Find where the given text appears and provide that cell's center as (X, Y) coordinate. 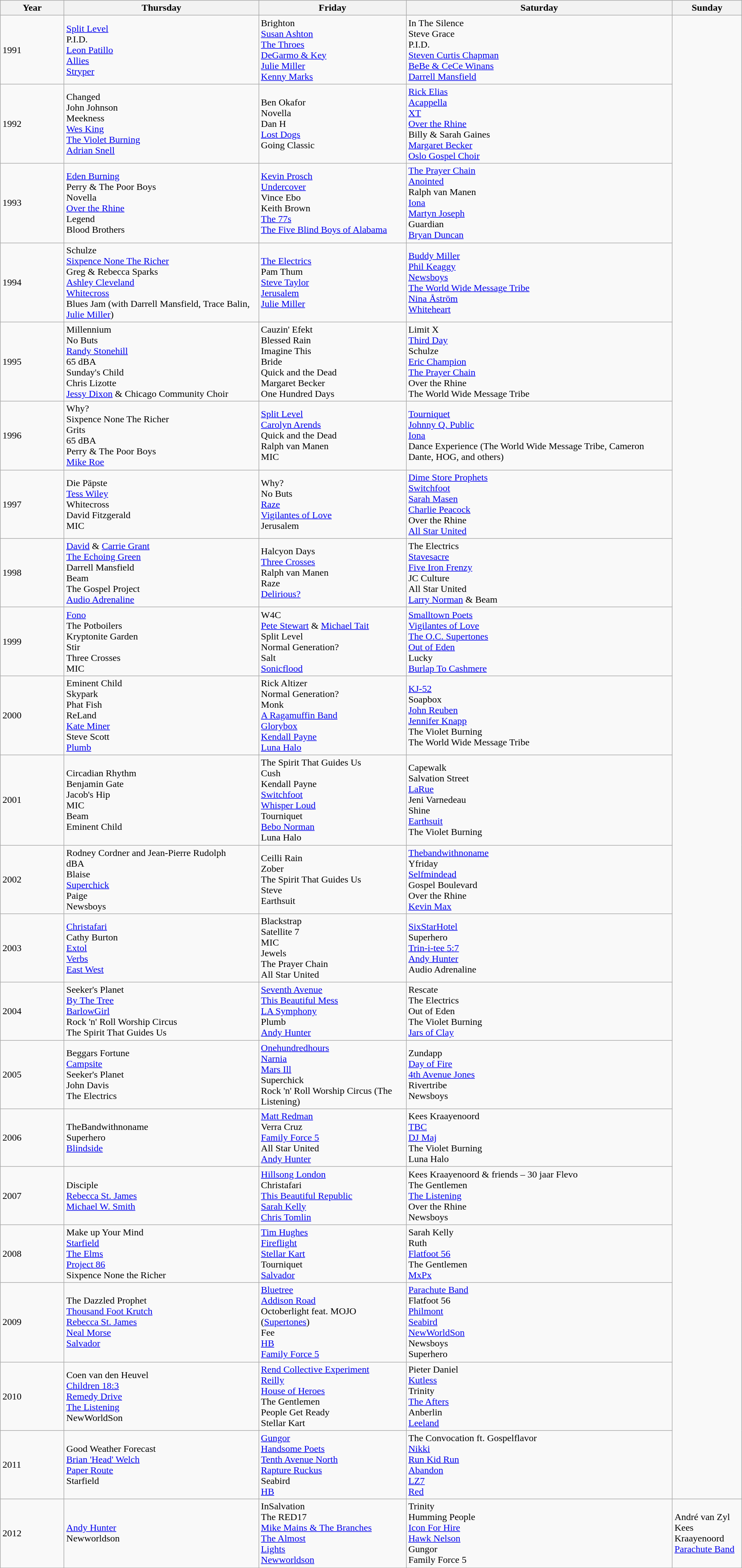
SixStarHotelSuperheroTrin-i-tee 5:7Andy HunterAudio Adrenaline (539, 948)
Kees Kraayenoord & friends – 30 jaar FlevoThe GentlemenThe ListeningOver the RhineNewsboys (539, 1196)
Year (33, 8)
Sunday (707, 8)
2006 (33, 1138)
The Prayer ChainAnointedRalph van ManenIonaMartyn JosephGuardianBryan Duncan (539, 203)
1996 (33, 435)
FonoThe PotboilersKryptonite GardenStirThree CrossesMIC (162, 641)
Ceilli RainZoberThe Spirit That Guides UsSteveEarthsuit (333, 879)
Eminent ChildSkyparkPhat FishReLandKate MinerSteve ScottPlumb (162, 715)
2010 (33, 1396)
The Dazzled ProphetThousand Foot KrutchRebecca St. JamesNeal MorseSalvador (162, 1322)
Rodney Cordner and Jean-Pierre RudolphdBABlaiseSuperchickPaigeNewsboys (162, 879)
2007 (33, 1196)
1991 (33, 50)
David & Carrie GrantThe Echoing GreenDarrell MansfieldBeamThe Gospel ProjectAudio Adrenaline (162, 572)
ChristafariCathy BurtonExtolVerbsEast West (162, 948)
In The SilenceSteve GraceP.I.D.Steven Curtis ChapmanBeBe & CeCe WinansDarrell Mansfield (539, 50)
1997 (33, 504)
2000 (33, 715)
Buddy MillerPhil KeaggyNewsboysThe World Wide Message TribeNina ÅströmWhiteheart (539, 282)
CapewalkSalvation StreetLaRueJeni VarnedeauShineEarthsuitThe Violet Burning (539, 800)
2004 (33, 1011)
The ElectricsStavesacreFive Iron FrenzyJC CultureAll Star UnitedLarry Norman & Beam (539, 572)
Why?Sixpence None The RicherGrits65 dBAPerry & The Poor BoysMike Roe (162, 435)
Die PäpsteTess WileyWhitecrossDavid FitzgeraldMIC (162, 504)
Andy HunterNewworldson (162, 1534)
1998 (33, 572)
1999 (33, 641)
Friday (333, 8)
Circadian RhythmBenjamin GateJacob's HipMICBeamEminent Child (162, 800)
OnehundredhoursNarniaMars IllSuperchickRock 'n' Roll Worship Circus (The Listening) (333, 1074)
SchulzeSixpence None The RicherGreg & Rebecca SparksAshley ClevelandWhitecrossBlues Jam (with Darrell Mansfield, Trace Balin, Julie Miller) (162, 282)
BrightonSusan AshtonThe ThroesDeGarmo & KeyJulie MillerKenny Marks (333, 50)
2009 (33, 1322)
Cauzin' EfektBlessed RainImagine ThisBrideQuick and the DeadMargaret BeckerOne Hundred Days (333, 362)
BlackstrapSatellite 7MICJewelsThe Prayer ChainAll Star United (333, 948)
André van ZylKees KraayenoordParachute Band (707, 1534)
Ben OkaforNovellaDan HLost DogsGoing Classic (333, 124)
The Convocation ft. GospelflavorNikkiRun Kid RunAbandonLZ7Red (539, 1465)
Kees KraayenoordTBCDJ MajThe Violet BurningLuna Halo (539, 1138)
Eden BurningPerry & The Poor BoysNovellaOver the RhineLegendBlood Brothers (162, 203)
ZundappDay of Fire4th Avenue JonesRivertribeNewsboys (539, 1074)
2008 (33, 1254)
Limit XThird DaySchulzeEric ChampionThe Prayer ChainOver the RhineThe World Wide Message Tribe (539, 362)
Hillsong LondonChristafariThis Beautiful RepublicSarah KellyChris Tomlin (333, 1196)
2002 (33, 879)
TrinityHumming PeopleIcon For HireHawk NelsonGungorFamily Force 5 (539, 1534)
Split LevelCarolyn ArendsQuick and the DeadRalph van ManenMIC (333, 435)
Parachute BandFlatfoot 56PhilmontSeabirdNewWorldSonNewsboysSuperhero (539, 1322)
ThebandwithnonameYfridaySelfmindeadGospel BoulevardOver the RhineKevin Max (539, 879)
Dime Store ProphetsSwitchfootSarah MasenCharlie PeacockOver the RhineAll Star United (539, 504)
Thursday (162, 8)
2005 (33, 1074)
Sarah KellyRuthFlatfoot 56The GentlemenMxPx (539, 1254)
Seeker's PlanetBy The TreeBarlowGirlRock 'n' Roll Worship CircusThe Spirit That Guides Us (162, 1011)
2001 (33, 800)
The Spirit That Guides UsCushKendall PayneSwitchfootWhisper LoudTourniquetBebo NormanLuna Halo (333, 800)
KJ-52SoapboxJohn ReubenJennifer KnappThe Violet BurningThe World Wide Message Tribe (539, 715)
Seventh AvenueThis Beautiful MessLA SymphonyPlumbAndy Hunter (333, 1011)
Make up Your Mind StarfieldThe ElmsProject 86Sixpence None the Richer (162, 1254)
Rick AltizerNormal Generation?MonkA Ragamuffin BandGloryboxKendall PayneLuna Halo (333, 715)
DiscipleRebecca St. JamesMichael W. Smith (162, 1196)
Kevin ProschUndercoverVince EboKeith BrownThe 77sThe Five Blind Boys of Alabama (333, 203)
TourniquetJohnny Q. PublicIonaDance Experience (The World Wide Message Tribe, Cameron Dante, HOG, and others) (539, 435)
Saturday (539, 8)
Rend Collective ExperimentReillyHouse of HeroesThe GentlemenPeople Get ReadyStellar Kart (333, 1396)
2012 (33, 1534)
MillenniumNo ButsRandy Stonehill65 dBASunday's ChildChris LizotteJessy Dixon & Chicago Community Choir (162, 362)
The ElectricsPam ThumSteve TaylorJerusalemJulie Miller (333, 282)
Split LevelP.I.D.Leon PatilloAlliesStryper (162, 50)
Beggars FortuneCampsiteSeeker's PlanetJohn DavisThe Electrics (162, 1074)
1993 (33, 203)
RescateThe ElectricsOut of EdenThe Violet BurningJars of Clay (539, 1011)
GungorHandsome PoetsTenth Avenue NorthRapture RuckusSeabirdHB (333, 1465)
ChangedJohn JohnsonMeeknessWes KingThe Violet BurningAdrian Snell (162, 124)
Tim HughesFireflightStellar KartTourniquetSalvador (333, 1254)
Coen van den HeuvelChildren 18:3Remedy DriveThe ListeningNewWorldSon (162, 1396)
Smalltown PoetsVigilantes of LoveThe O.C. SupertonesOut of EdenLuckyBurlap To Cashmere (539, 641)
W4CPete Stewart & Michael TaitSplit LevelNormal Generation?SaltSonicflood (333, 641)
InSalvationThe RED17Mike Mains & The BranchesThe AlmostLightsNewworldson (333, 1534)
1995 (33, 362)
Rick EliasAcappellaXTOver the RhineBilly & Sarah GainesMargaret BeckerOslo Gospel Choir (539, 124)
Why?No ButsRazeVigilantes of LoveJerusalem (333, 504)
Halcyon DaysThree CrossesRalph van ManenRazeDelirious? (333, 572)
1992 (33, 124)
1994 (33, 282)
BluetreeAddison RoadOctoberlight feat. MOJO (Supertones)FeeHBFamily Force 5 (333, 1322)
2003 (33, 948)
TheBandwithnonameSuperheroBlindside (162, 1138)
Pieter DanielKutlessTrinityThe AftersAnberlinLeeland (539, 1396)
Good Weather ForecastBrian 'Head' WelchPaper RouteStarfield (162, 1465)
Matt RedmanVerra CruzFamily Force 5All Star UnitedAndy Hunter (333, 1138)
2011 (33, 1465)
